Detect which cell encompasses the target text, then output its [X, Y] center coordinate. 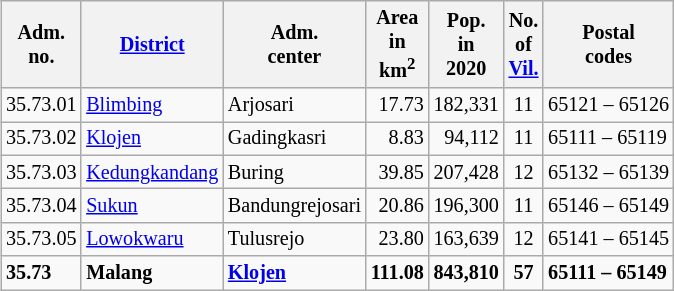
182,331 [466, 105]
35.73.02 [41, 139]
Pop.in2020 [466, 44]
35.73.01 [41, 105]
65146 – 65149 [608, 206]
163,639 [466, 239]
No.ofVil. [524, 44]
39.85 [398, 172]
65141 – 65145 [608, 239]
65111 – 65119 [608, 139]
Areainkm2 [398, 44]
Kedungkandang [152, 172]
94,112 [466, 139]
Malang [152, 273]
Arjosari [294, 105]
196,300 [466, 206]
35.73.04 [41, 206]
23.80 [398, 239]
Postalcodes [608, 44]
65111 – 65149 [608, 273]
Tulusrejo [294, 239]
207,428 [466, 172]
35.73.05 [41, 239]
57 [524, 273]
35.73 [41, 273]
35.73.03 [41, 172]
Gadingkasri [294, 139]
8.83 [398, 139]
20.86 [398, 206]
Adm.no. [41, 44]
65121 – 65126 [608, 105]
111.08 [398, 273]
17.73 [398, 105]
Bandungrejosari [294, 206]
Buring [294, 172]
Lowokwaru [152, 239]
District [152, 44]
Sukun [152, 206]
Adm.center [294, 44]
843,810 [466, 273]
65132 – 65139 [608, 172]
Blimbing [152, 105]
